For the text-containing cell, return its midpoint in (X, Y) coordinate format. 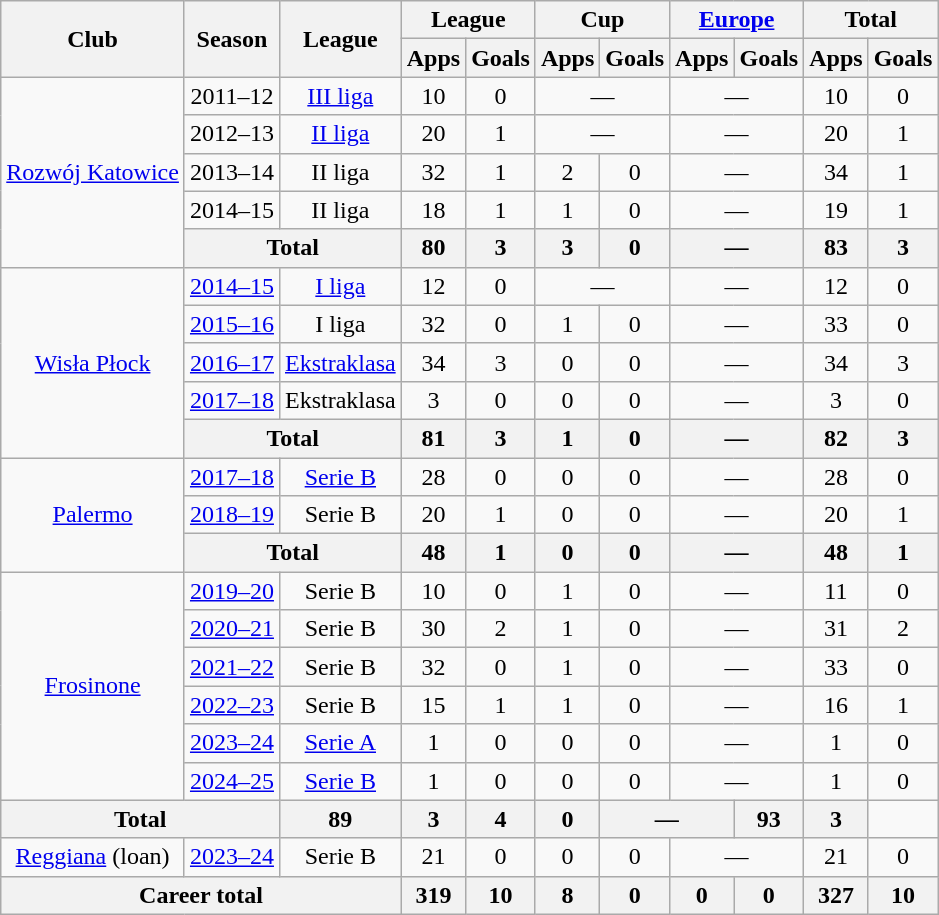
8 (567, 895)
31 (836, 629)
2012–13 (232, 134)
319 (433, 895)
11 (836, 591)
2018–19 (232, 515)
2015–16 (232, 324)
Cup (602, 20)
Europe (737, 20)
82 (836, 438)
15 (433, 705)
81 (433, 438)
80 (433, 248)
2021–22 (232, 667)
2022–23 (232, 705)
Palermo (93, 515)
Wisła Płock (93, 362)
Serie A (340, 743)
Frosinone (93, 686)
83 (836, 248)
Rozwój Katowice (93, 172)
Club (93, 39)
Career total (201, 895)
2024–25 (232, 781)
2016–17 (232, 362)
Reggiana (loan) (93, 857)
327 (836, 895)
18 (433, 210)
2020–21 (232, 629)
III liga (340, 96)
4 (501, 819)
2011–12 (232, 96)
93 (769, 819)
Season (232, 39)
2013–14 (232, 172)
2019–20 (232, 591)
89 (340, 819)
16 (836, 705)
19 (836, 210)
30 (433, 629)
